For the text-containing cell, return its midpoint in [X, Y] coordinate format. 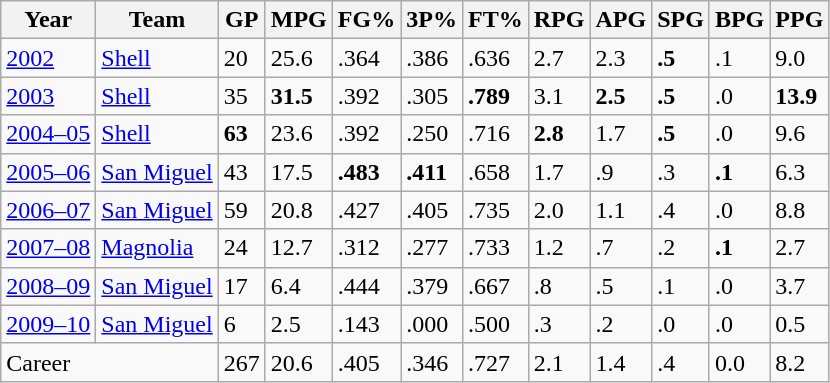
0.5 [800, 324]
.716 [495, 134]
63 [242, 134]
Career [110, 362]
.444 [366, 286]
.305 [432, 96]
APG [621, 20]
0.0 [739, 362]
3P% [432, 20]
2.1 [559, 362]
.143 [366, 324]
.500 [495, 324]
13.9 [800, 96]
2005–06 [48, 172]
25.6 [298, 58]
.9 [621, 172]
9.6 [800, 134]
.667 [495, 286]
17.5 [298, 172]
20 [242, 58]
.733 [495, 248]
17 [242, 286]
Team [157, 20]
3.1 [559, 96]
.658 [495, 172]
2.8 [559, 134]
.386 [432, 58]
BPG [739, 20]
SPG [681, 20]
.636 [495, 58]
PPG [800, 20]
31.5 [298, 96]
.789 [495, 96]
.8 [559, 286]
43 [242, 172]
.277 [432, 248]
.727 [495, 362]
.427 [366, 210]
2006–07 [48, 210]
6 [242, 324]
23.6 [298, 134]
GP [242, 20]
12.7 [298, 248]
Year [48, 20]
.379 [432, 286]
8.8 [800, 210]
2.3 [621, 58]
9.0 [800, 58]
.411 [432, 172]
24 [242, 248]
1.2 [559, 248]
Magnolia [157, 248]
35 [242, 96]
.364 [366, 58]
59 [242, 210]
8.2 [800, 362]
20.6 [298, 362]
FT% [495, 20]
6.3 [800, 172]
MPG [298, 20]
FG% [366, 20]
2.0 [559, 210]
1.4 [621, 362]
.250 [432, 134]
1.1 [621, 210]
2002 [48, 58]
.483 [366, 172]
267 [242, 362]
.346 [432, 362]
2008–09 [48, 286]
2003 [48, 96]
2004–05 [48, 134]
RPG [559, 20]
6.4 [298, 286]
2007–08 [48, 248]
.7 [621, 248]
3.7 [800, 286]
20.8 [298, 210]
.735 [495, 210]
.312 [366, 248]
.000 [432, 324]
2009–10 [48, 324]
